Scan for the cell matching the given text and deliver its (X, Y) coordinate at center. 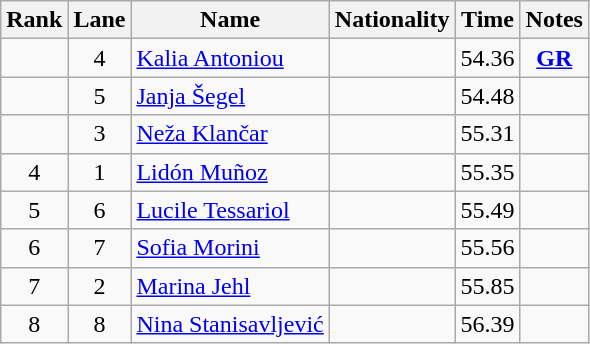
Janja Šegel (230, 96)
Lane (100, 20)
1 (100, 172)
55.56 (488, 248)
Time (488, 20)
Rank (34, 20)
Nina Stanisavljević (230, 324)
56.39 (488, 324)
Marina Jehl (230, 286)
54.48 (488, 96)
Kalia Antoniou (230, 58)
GR (554, 58)
Sofia Morini (230, 248)
Notes (554, 20)
55.31 (488, 134)
Neža Klančar (230, 134)
Name (230, 20)
55.49 (488, 210)
Lucile Tessariol (230, 210)
55.85 (488, 286)
Nationality (392, 20)
2 (100, 286)
55.35 (488, 172)
Lidón Muñoz (230, 172)
54.36 (488, 58)
3 (100, 134)
